Return the [x, y] coordinate for the center point of the cell that contains the specified text.  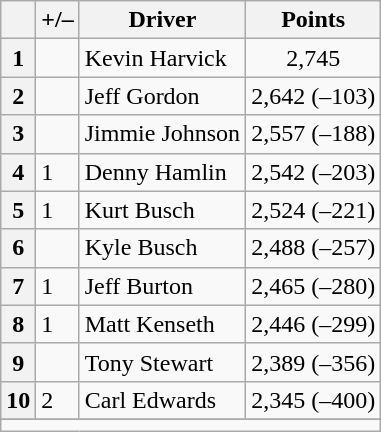
2,542 (–203) [314, 172]
4 [18, 172]
Jeff Burton [162, 286]
2,642 (–103) [314, 96]
Jimmie Johnson [162, 134]
Points [314, 20]
2,745 [314, 58]
Carl Edwards [162, 400]
+/– [58, 20]
Matt Kenseth [162, 324]
9 [18, 362]
2,488 (–257) [314, 248]
Denny Hamlin [162, 172]
2,345 (–400) [314, 400]
5 [18, 210]
2,557 (–188) [314, 134]
10 [18, 400]
3 [18, 134]
Kyle Busch [162, 248]
2,524 (–221) [314, 210]
Tony Stewart [162, 362]
6 [18, 248]
Kevin Harvick [162, 58]
8 [18, 324]
2,446 (–299) [314, 324]
Kurt Busch [162, 210]
7 [18, 286]
2,389 (–356) [314, 362]
Driver [162, 20]
Jeff Gordon [162, 96]
2,465 (–280) [314, 286]
